Output the [X, Y] coordinate of the center of the cell containing the given text.  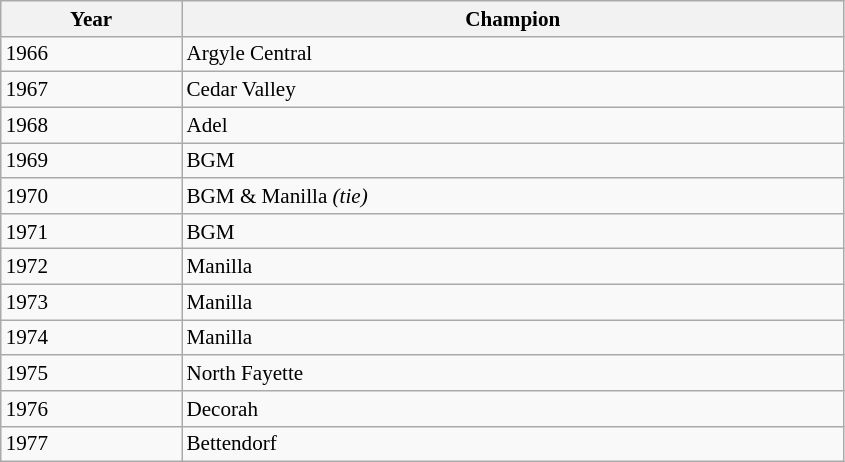
Adel [514, 124]
1973 [92, 302]
1970 [92, 196]
Cedar Valley [514, 90]
Argyle Central [514, 54]
Champion [514, 18]
1977 [92, 444]
1968 [92, 124]
1971 [92, 230]
1967 [92, 90]
1975 [92, 372]
Year [92, 18]
1976 [92, 408]
Decorah [514, 408]
1969 [92, 160]
1972 [92, 266]
Bettendorf [514, 444]
North Fayette [514, 372]
BGM & Manilla (tie) [514, 196]
1966 [92, 54]
1974 [92, 338]
